Locate the cell with the specified text and output its (X, Y) center coordinate. 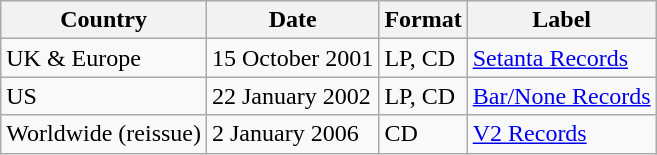
Setanta Records (562, 58)
V2 Records (562, 134)
Worldwide (reissue) (104, 134)
Country (104, 20)
22 January 2002 (292, 96)
Date (292, 20)
Label (562, 20)
Bar/None Records (562, 96)
15 October 2001 (292, 58)
US (104, 96)
2 January 2006 (292, 134)
Format (423, 20)
UK & Europe (104, 58)
CD (423, 134)
